Locate the cell with the specified text and output its (x, y) center coordinate. 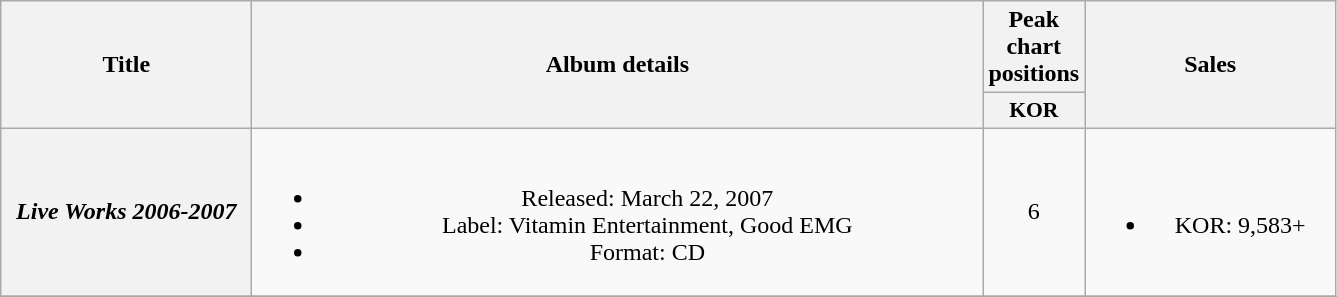
KOR: 9,583+ (1210, 212)
Sales (1210, 65)
6 (1034, 212)
Peak chart positions (1034, 47)
Live Works 2006-2007 (126, 212)
Title (126, 65)
KOR (1034, 111)
Album details (618, 65)
Released: March 22, 2007Label: Vitamin Entertainment, Good EMGFormat: CD (618, 212)
